Identify which cell holds the provided text, then report its (X, Y) central coordinate. 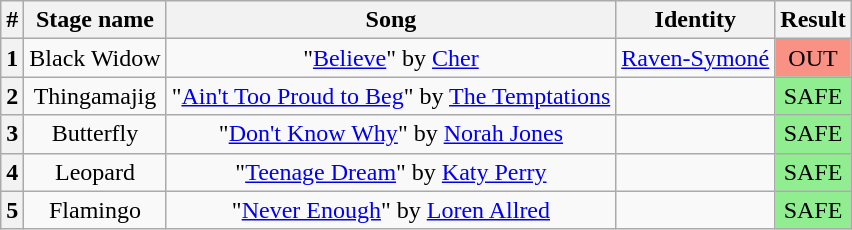
Stage name (95, 20)
"Believe" by Cher (391, 58)
"Don't Know Why" by Norah Jones (391, 134)
Butterfly (95, 134)
Song (391, 20)
Leopard (95, 172)
Flamingo (95, 210)
4 (12, 172)
Thingamajig (95, 96)
Raven-Symoné (696, 58)
"Never Enough" by Loren Allred (391, 210)
3 (12, 134)
"Teenage Dream" by Katy Perry (391, 172)
1 (12, 58)
2 (12, 96)
Black Widow (95, 58)
5 (12, 210)
Result (813, 20)
"Ain't Too Proud to Beg" by The Temptations (391, 96)
Identity (696, 20)
OUT (813, 58)
# (12, 20)
